Return (X, Y) of the center of cell containing provided text 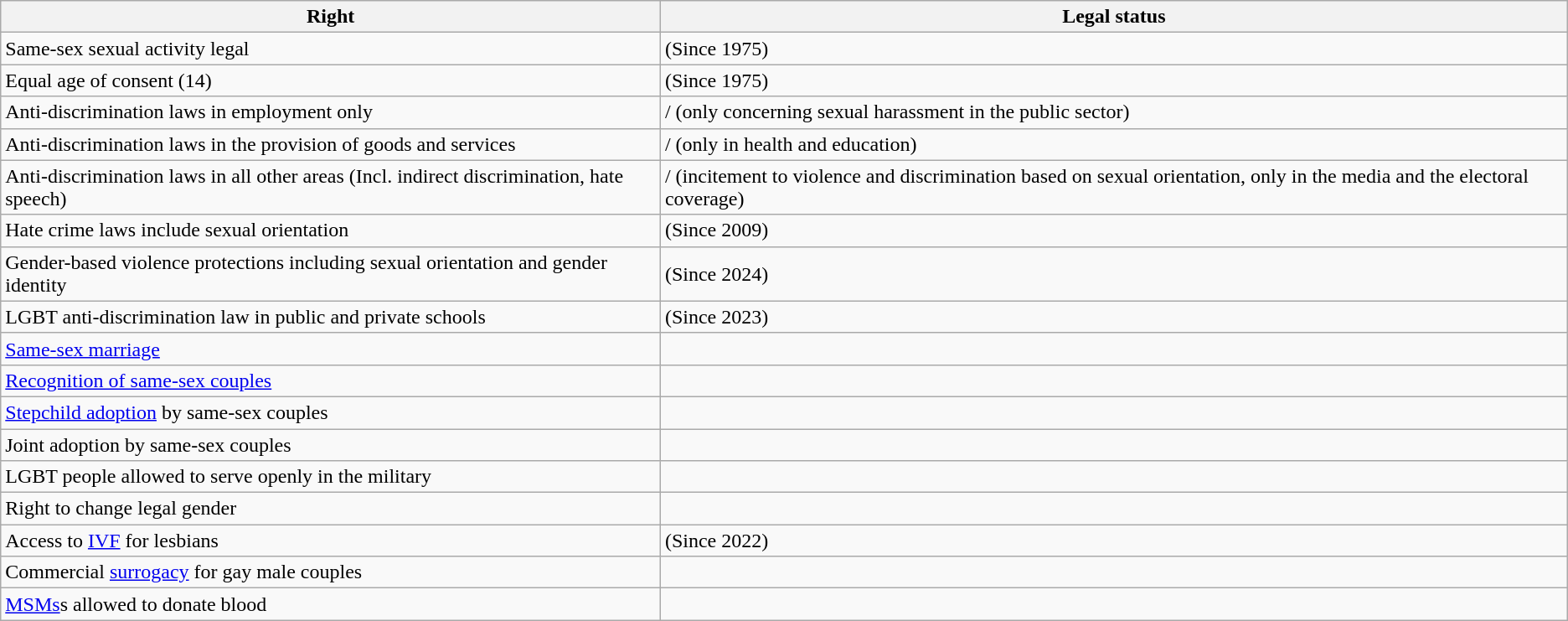
Joint adoption by same-sex couples (331, 445)
/ (only in health and education) (1114, 144)
(Since 2023) (1114, 317)
(Since 2024) (1114, 273)
Right (331, 17)
(Since 2022) (1114, 541)
LGBT people allowed to serve openly in the military (331, 477)
Anti-discrimination laws in the provision of goods and services (331, 144)
(Since 2009) (1114, 230)
Anti-discrimination laws in all other areas (Incl. indirect discrimination, hate speech) (331, 188)
Stepchild adoption by same-sex couples (331, 412)
Legal status (1114, 17)
Anti-discrimination laws in employment only (331, 112)
Commercial surrogacy for gay male couples (331, 572)
Right to change legal gender (331, 509)
LGBT anti-discrimination law in public and private schools (331, 317)
Access to IVF for lesbians (331, 541)
Hate crime laws include sexual orientation (331, 230)
Equal age of consent (14) (331, 80)
/ (incitement to violence and discrimination based on sexual orientation, only in the media and the electoral coverage) (1114, 188)
Same-sex sexual activity legal (331, 49)
Gender-based violence protections including sexual orientation and gender identity (331, 273)
Recognition of same-sex couples (331, 380)
Same-sex marriage (331, 349)
MSMss allowed to donate blood (331, 604)
/ (only concerning sexual harassment in the public sector) (1114, 112)
